From the cell containing the given text, extract its center point as [X, Y] coordinate. 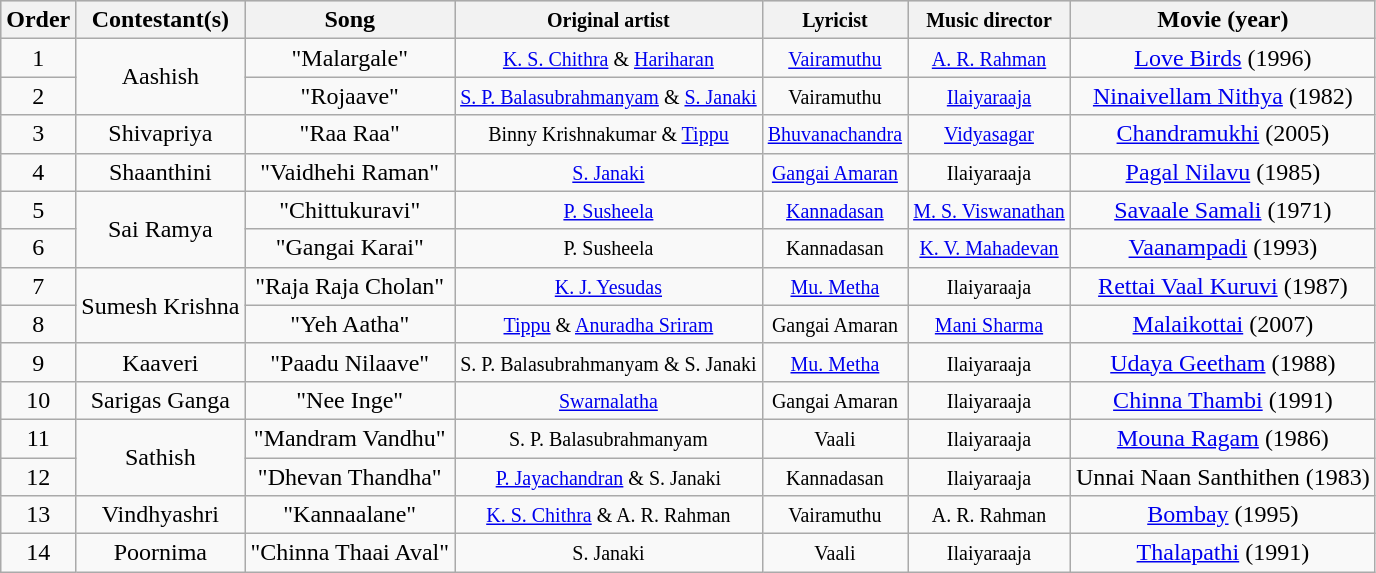
K. J. Yesudas [609, 286]
"Chinna Thaai Aval" [350, 553]
"Raja Raja Cholan" [350, 286]
Shaanthini [160, 172]
Mani Sharma [990, 324]
P. Jayachandran & S. Janaki [609, 477]
S. P. Balasubrahmanyam [609, 438]
5 [38, 210]
Contestant(s) [160, 20]
Sathish [160, 457]
"Kannaalane" [350, 515]
Vindhyashri [160, 515]
Bombay (1995) [1222, 515]
Bhuvanachandra [834, 134]
11 [38, 438]
Vidyasagar [990, 134]
Chinna Thambi (1991) [1222, 400]
2 [38, 96]
"Nee Inge" [350, 400]
Song [350, 20]
Sumesh Krishna [160, 305]
Malaikottai (2007) [1222, 324]
"Gangai Karai" [350, 248]
Poornima [160, 553]
9 [38, 362]
Rettai Vaal Kuruvi (1987) [1222, 286]
Unnai Naan Santhithen (1983) [1222, 477]
"Chittukuravi" [350, 210]
6 [38, 248]
1 [38, 58]
"Rojaave" [350, 96]
13 [38, 515]
8 [38, 324]
Udaya Geetham (1988) [1222, 362]
Thalapathi (1991) [1222, 553]
"Paadu Nilaave" [350, 362]
4 [38, 172]
"Mandram Vandhu" [350, 438]
3 [38, 134]
Pagal Nilavu (1985) [1222, 172]
Love Birds (1996) [1222, 58]
"Yeh Aatha" [350, 324]
"Dhevan Thandha" [350, 477]
K. V. Mahadevan [990, 248]
Swarnalatha [609, 400]
7 [38, 286]
Vaanampadi (1993) [1222, 248]
M. S. Viswanathan [990, 210]
Tippu & Anuradha Sriram [609, 324]
Sarigas Ganga [160, 400]
Mouna Ragam (1986) [1222, 438]
Lyricist [834, 20]
K. S. Chithra & Hariharan [609, 58]
"Malargale" [350, 58]
Music director [990, 20]
Movie (year) [1222, 20]
Original artist [609, 20]
12 [38, 477]
Savaale Samali (1971) [1222, 210]
K. S. Chithra & A. R. Rahman [609, 515]
Sai Ramya [160, 229]
Chandramukhi (2005) [1222, 134]
Order [38, 20]
"Raa Raa" [350, 134]
Kaaveri [160, 362]
"Vaidhehi Raman" [350, 172]
Shivapriya [160, 134]
Ninaivellam Nithya (1982) [1222, 96]
Binny Krishnakumar & Tippu [609, 134]
10 [38, 400]
14 [38, 553]
Aashish [160, 77]
